Pinpoint the cell where the given text exists, returning its [X, Y] midpoint coordinate. 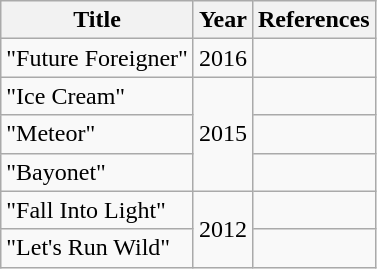
"Let's Run Wild" [98, 248]
"Future Foreigner" [98, 58]
"Ice Cream" [98, 96]
"Bayonet" [98, 172]
"Meteor" [98, 134]
2015 [222, 134]
"Fall Into Light" [98, 210]
2012 [222, 229]
Title [98, 20]
Year [222, 20]
References [314, 20]
2016 [222, 58]
